Determine the (x, y) coordinate at the center of the cell enclosing the given text.  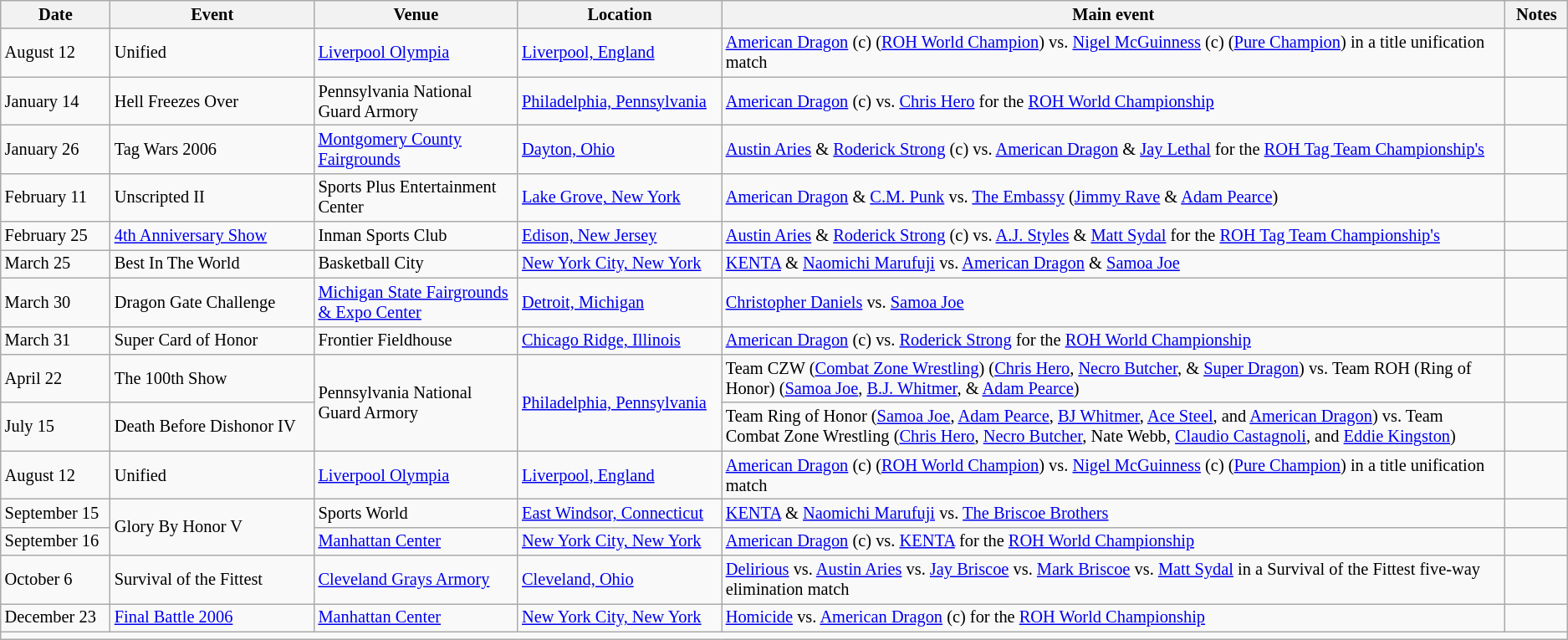
Main event (1114, 14)
Austin Aries & Roderick Strong (c) vs. A.J. Styles & Matt Sydal for the ROH Tag Team Championship's (1114, 236)
December 23 (55, 617)
American Dragon & C.M. Punk vs. The Embassy (Jimmy Rave & Adam Pearce) (1114, 197)
Tag Wars 2006 (212, 149)
Delirious vs. Austin Aries vs. Jay Briscoe vs. Mark Briscoe vs. Matt Sydal in a Survival of the Fittest five-way elimination match (1114, 580)
October 6 (55, 580)
Basketball City (416, 264)
Austin Aries & Roderick Strong (c) vs. American Dragon & Jay Lethal for the ROH Tag Team Championship's (1114, 149)
American Dragon (c) vs. KENTA for the ROH World Championship (1114, 541)
KENTA & Naomichi Marufuji vs. American Dragon & Samoa Joe (1114, 264)
Survival of the Fittest (212, 580)
Death Before Dishonor IV (212, 427)
March 25 (55, 264)
Montgomery County Fairgrounds (416, 149)
The 100th Show (212, 378)
Date (55, 14)
March 31 (55, 340)
Christopher Daniels vs. Samoa Joe (1114, 302)
Detroit, Michigan (620, 302)
Michigan State Fairgrounds & Expo Center (416, 302)
Homicide vs. American Dragon (c) for the ROH World Championship (1114, 617)
Cleveland, Ohio (620, 580)
Unscripted II (212, 197)
East Windsor, Connecticut (620, 513)
Lake Grove, New York (620, 197)
January 14 (55, 101)
Notes (1537, 14)
Best In The World (212, 264)
Dayton, Ohio (620, 149)
February 25 (55, 236)
Sports World (416, 513)
Super Card of Honor (212, 340)
Edison, New Jersey (620, 236)
Event (212, 14)
Team CZW (Combat Zone Wrestling) (Chris Hero, Necro Butcher, & Super Dragon) vs. Team ROH (Ring of Honor) (Samoa Joe, B.J. Whitmer, & Adam Pearce) (1114, 378)
January 26 (55, 149)
Chicago Ridge, Illinois (620, 340)
July 15 (55, 427)
April 22 (55, 378)
Frontier Fieldhouse (416, 340)
February 11 (55, 197)
Hell Freezes Over (212, 101)
KENTA & Naomichi Marufuji vs. The Briscoe Brothers (1114, 513)
Dragon Gate Challenge (212, 302)
Inman Sports Club (416, 236)
Final Battle 2006 (212, 617)
March 30 (55, 302)
Glory By Honor V (212, 527)
Cleveland Grays Armory (416, 580)
4th Anniversary Show (212, 236)
Location (620, 14)
Venue (416, 14)
Sports Plus Entertainment Center (416, 197)
American Dragon (c) vs. Chris Hero for the ROH World Championship (1114, 101)
September 16 (55, 541)
American Dragon (c) vs. Roderick Strong for the ROH World Championship (1114, 340)
September 15 (55, 513)
